Output the (X, Y) coordinate of the center of the cell containing the given text.  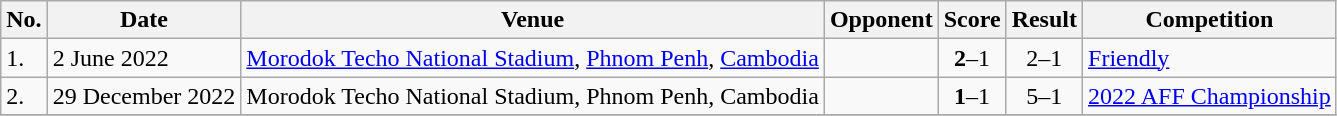
No. (24, 20)
Score (972, 20)
2 June 2022 (144, 58)
29 December 2022 (144, 96)
1. (24, 58)
5–1 (1044, 96)
Venue (533, 20)
Opponent (881, 20)
2. (24, 96)
2022 AFF Championship (1210, 96)
Competition (1210, 20)
Friendly (1210, 58)
Result (1044, 20)
1–1 (972, 96)
Date (144, 20)
